Identify which cell holds the provided text, then report its (X, Y) central coordinate. 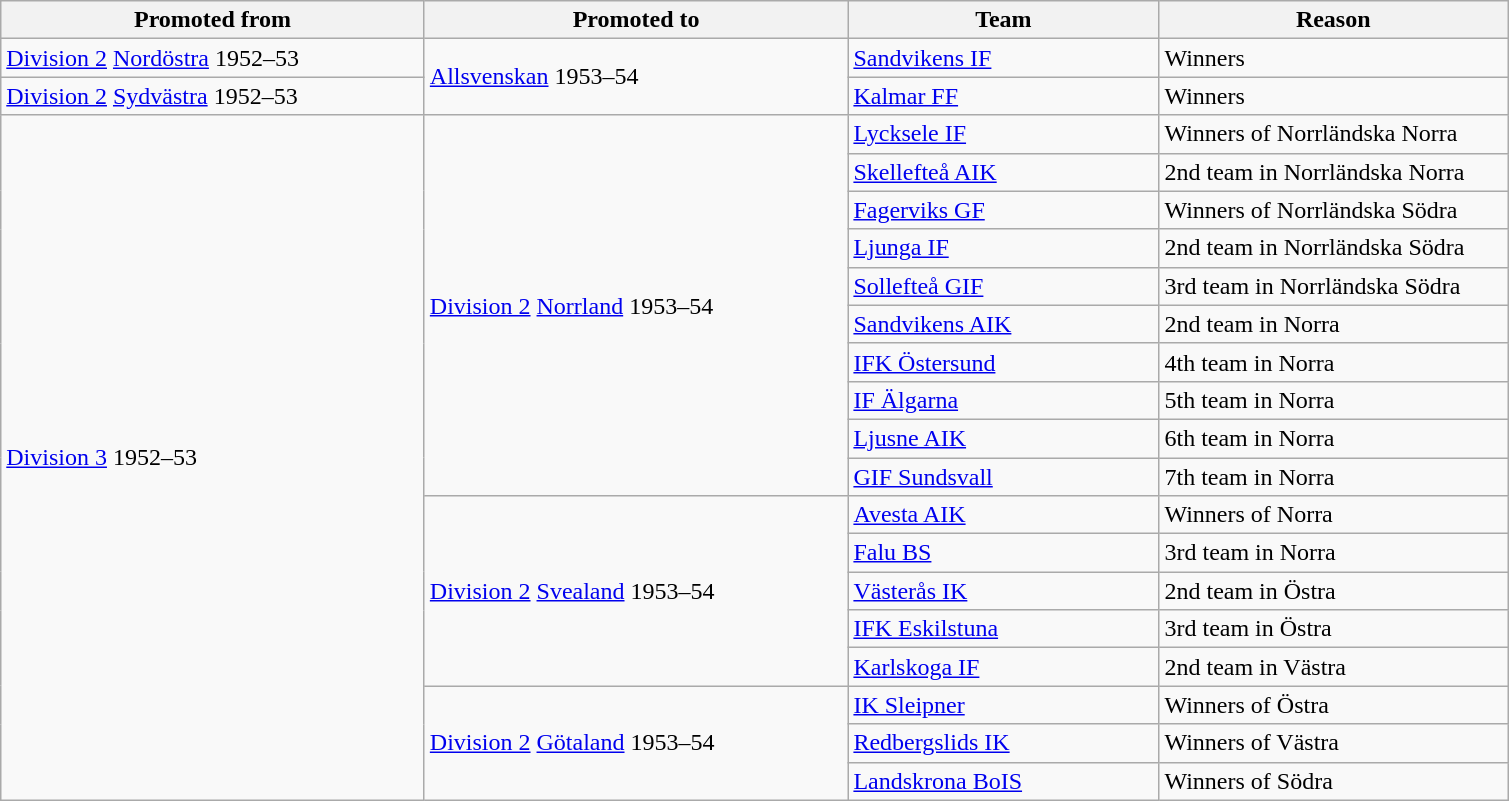
Team (1004, 20)
Reason (1334, 20)
Promoted from (213, 20)
Division 2 Götaland 1953–54 (636, 743)
Västerås IK (1004, 591)
2nd team in Västra (1334, 667)
Skellefteå AIK (1004, 172)
IK Sleipner (1004, 705)
Allsvenskan 1953–54 (636, 77)
Winners of Norrländska Södra (1334, 210)
Winners of Södra (1334, 781)
Sandvikens AIK (1004, 324)
Ljunga IF (1004, 248)
2nd team in Östra (1334, 591)
7th team in Norra (1334, 477)
Kalmar FF (1004, 96)
3rd team in Norra (1334, 553)
IFK Östersund (1004, 362)
Karlskoga IF (1004, 667)
Landskrona BoIS (1004, 781)
2nd team in Norra (1334, 324)
Winners of Norrländska Norra (1334, 134)
Division 2 Nordöstra 1952–53 (213, 58)
6th team in Norra (1334, 438)
IF Älgarna (1004, 400)
Avesta AIK (1004, 515)
Winners of Östra (1334, 705)
Lycksele IF (1004, 134)
Division 2 Norrland 1953–54 (636, 306)
Promoted to (636, 20)
Sollefteå GIF (1004, 286)
GIF Sundsvall (1004, 477)
Winners of Norra (1334, 515)
Division 2 Sydvästra 1952–53 (213, 96)
3rd team in Norrländska Södra (1334, 286)
3rd team in Östra (1334, 629)
2nd team in Norrländska Södra (1334, 248)
5th team in Norra (1334, 400)
Sandvikens IF (1004, 58)
Division 3 1952–53 (213, 458)
2nd team in Norrländska Norra (1334, 172)
IFK Eskilstuna (1004, 629)
4th team in Norra (1334, 362)
Redbergslids IK (1004, 743)
Division 2 Svealand 1953–54 (636, 591)
Ljusne AIK (1004, 438)
Winners of Västra (1334, 743)
Fagerviks GF (1004, 210)
Falu BS (1004, 553)
